Capture the cell that displays the provided text and extract its [X, Y] central coordinate. 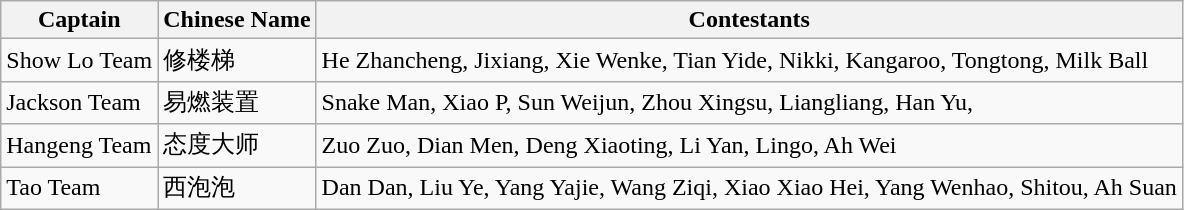
Captain [80, 20]
易燃装置 [237, 102]
态度大师 [237, 146]
Dan Dan, Liu Ye, Yang Yajie, Wang Ziqi, Xiao Xiao Hei, Yang Wenhao, Shitou, Ah Suan [749, 188]
He Zhancheng, Jixiang, Xie Wenke, Tian Yide, Nikki, Kangaroo, Tongtong, Milk Ball [749, 60]
Show Lo Team [80, 60]
Hangeng Team [80, 146]
Contestants [749, 20]
Chinese Name [237, 20]
西泡泡 [237, 188]
Zuo Zuo, Dian Men, Deng Xiaoting, Li Yan, Lingo, Ah Wei [749, 146]
Tao Team [80, 188]
Snake Man, Xiao P, Sun Weijun, Zhou Xingsu, Liangliang, Han Yu, [749, 102]
修楼梯 [237, 60]
Jackson Team [80, 102]
